Detect which cell encompasses the target text, then output its [X, Y] center coordinate. 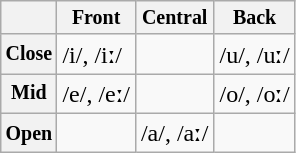
Back [254, 18]
Open [29, 133]
Mid [29, 94]
Front [96, 18]
/e/, /eː/ [96, 94]
Central [174, 18]
/o/, /oː/ [254, 94]
Close [29, 54]
/i/, /iː/ [96, 54]
/u/, /uː/ [254, 54]
/a/, /aː/ [174, 133]
